Scan for the cell matching the given text and deliver its [X, Y] coordinate at center. 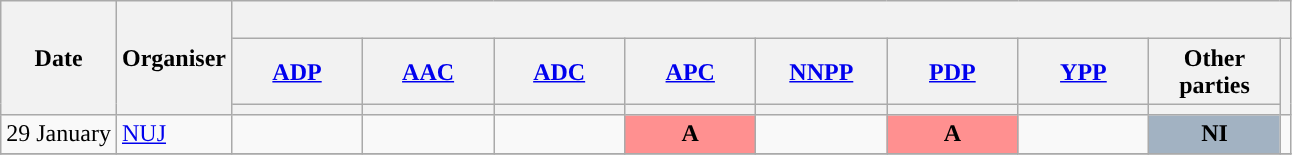
NUJ [174, 134]
Date [59, 58]
NNPP [822, 72]
ADP [298, 72]
APC [690, 72]
ADC [560, 72]
YPP [1084, 72]
Other parties [1214, 72]
PDP [952, 72]
29 January [59, 134]
AAC [428, 72]
Organiser [174, 58]
NI [1214, 134]
